Pinpoint the cell where the given text exists, returning its (x, y) midpoint coordinate. 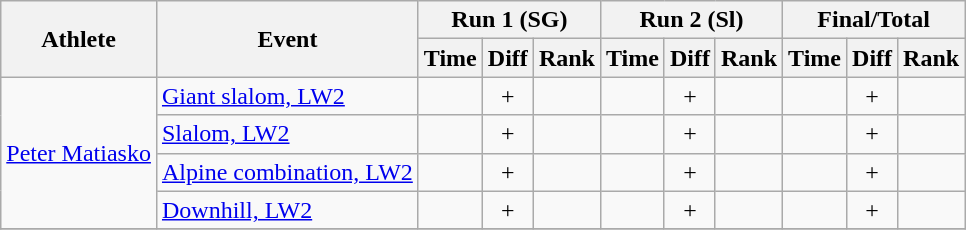
Final/Total (874, 20)
Athlete (79, 39)
Event (287, 39)
Giant slalom, LW2 (287, 96)
Slalom, LW2 (287, 134)
Run 1 (SG) (509, 20)
Alpine combination, LW2 (287, 172)
Peter Matiasko (79, 153)
Downhill, LW2 (287, 210)
Run 2 (Sl) (691, 20)
